Search for the cell housing the specified text and yield its (X, Y) center coordinate. 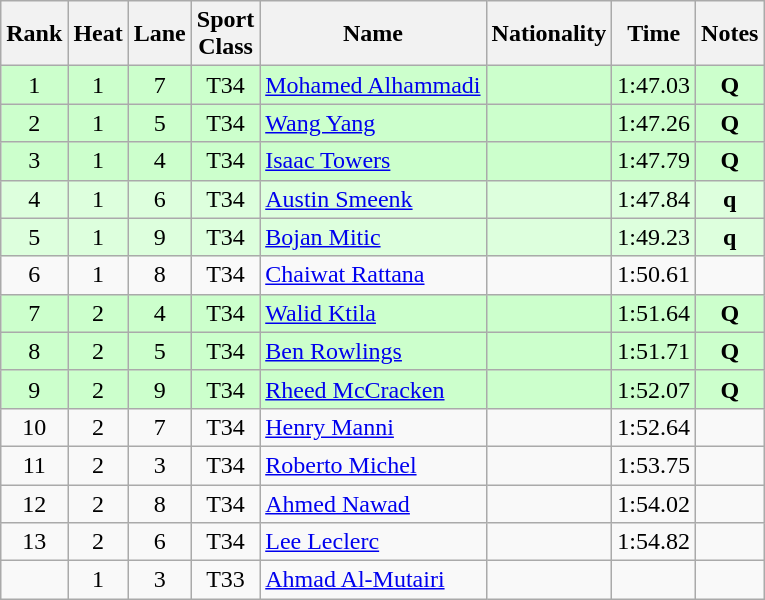
Walid Ktila (373, 313)
Henry Manni (373, 427)
1:47.26 (654, 123)
1:49.23 (654, 237)
Heat (98, 34)
1:53.75 (654, 465)
Roberto Michel (373, 465)
Ahmed Nawad (373, 503)
1:47.84 (654, 199)
1:52.07 (654, 389)
13 (34, 542)
Isaac Towers (373, 161)
T33 (225, 580)
11 (34, 465)
Chaiwat Rattana (373, 275)
12 (34, 503)
Wang Yang (373, 123)
1:54.02 (654, 503)
Rank (34, 34)
Mohamed Alhammadi (373, 85)
Notes (730, 34)
1:54.82 (654, 542)
1:47.03 (654, 85)
10 (34, 427)
Bojan Mitic (373, 237)
Ben Rowlings (373, 351)
1:47.79 (654, 161)
1:52.64 (654, 427)
Nationality (549, 34)
1:50.61 (654, 275)
Rheed McCracken (373, 389)
1:51.71 (654, 351)
1:51.64 (654, 313)
Time (654, 34)
Lee Leclerc (373, 542)
Austin Smeenk (373, 199)
Ahmad Al-Mutairi (373, 580)
SportClass (225, 34)
Lane (160, 34)
Name (373, 34)
